From the cell containing the given text, extract its center point as (x, y) coordinate. 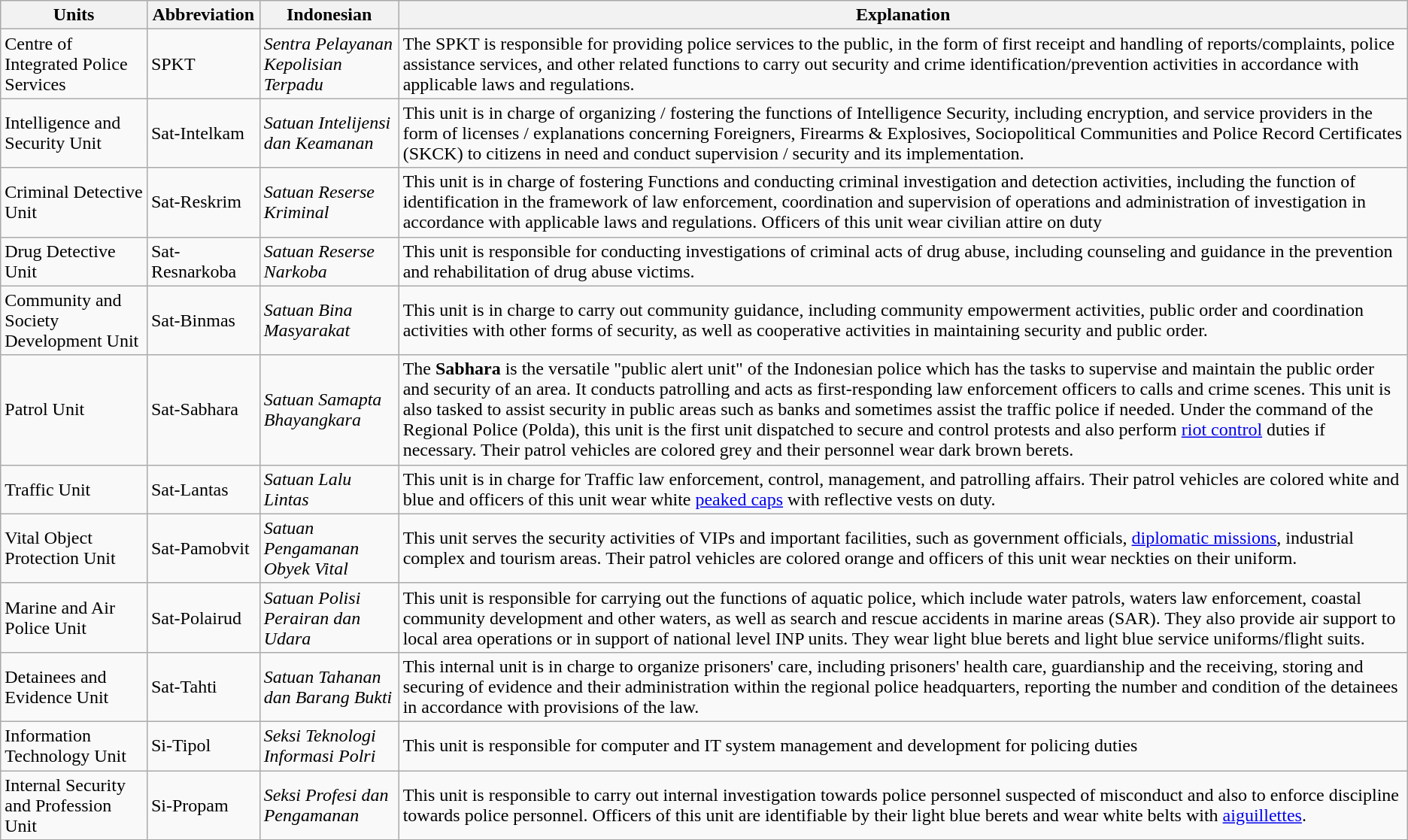
This unit is responsible for computer and IT system management and development for policing duties (903, 746)
Community and Society Development Unit (74, 320)
Sat-Polairud (203, 617)
Centre of Integrated Police Services (74, 64)
Si-Propam (203, 805)
Vital Object Protection Unit (74, 548)
Satuan Samapta Bhayangkara (329, 410)
Sat-Lantas (203, 489)
Satuan Lalu Lintas (329, 489)
Satuan Pengamanan Obyek Vital (329, 548)
Satuan Tahanan dan Barang Bukti (329, 687)
Satuan Reserse Kriminal (329, 202)
Satuan Intelijensi dan Keamanan (329, 133)
Criminal Detective Unit (74, 202)
Information Technology Unit (74, 746)
Intelligence and Security Unit (74, 133)
Sat-Tahti (203, 687)
Units (74, 15)
Indonesian (329, 15)
Marine and Air Police Unit (74, 617)
Sat-Binmas (203, 320)
Satuan Bina Masyarakat (329, 320)
Detainees and Evidence Unit (74, 687)
Seksi Profesi dan Pengamanan (329, 805)
Sat-Reskrim (203, 202)
Internal Security and Profession Unit (74, 805)
Sat-Resnarkoba (203, 262)
Si-Tipol (203, 746)
Traffic Unit (74, 489)
SPKT (203, 64)
Patrol Unit (74, 410)
Drug Detective Unit (74, 262)
Sat-Intelkam (203, 133)
Seksi Teknologi Informasi Polri (329, 746)
Sat-Sabhara (203, 410)
Sat-Pamobvit (203, 548)
Satuan Reserse Narkoba (329, 262)
Sentra Pelayanan Kepolisian Terpadu (329, 64)
Explanation (903, 15)
Abbreviation (203, 15)
Satuan Polisi Perairan dan Udara (329, 617)
